Detect which cell encompasses the target text, then output its [x, y] center coordinate. 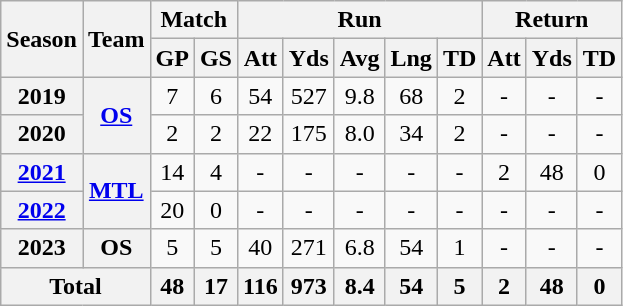
2019 [42, 96]
GS [216, 58]
116 [260, 286]
40 [260, 248]
4 [216, 172]
Run [359, 20]
14 [172, 172]
Avg [360, 58]
Season [42, 39]
Total [76, 286]
Team [116, 39]
6.8 [360, 248]
1 [459, 248]
2023 [42, 248]
175 [308, 134]
2022 [42, 210]
271 [308, 248]
8.0 [360, 134]
8.4 [360, 286]
973 [308, 286]
MTL [116, 191]
Return [552, 20]
Lng [411, 58]
GP [172, 58]
6 [216, 96]
22 [260, 134]
9.8 [360, 96]
17 [216, 286]
68 [411, 96]
527 [308, 96]
2021 [42, 172]
2020 [42, 134]
20 [172, 210]
7 [172, 96]
34 [411, 134]
Match [194, 20]
